From the cell containing the given text, extract its center point as (x, y) coordinate. 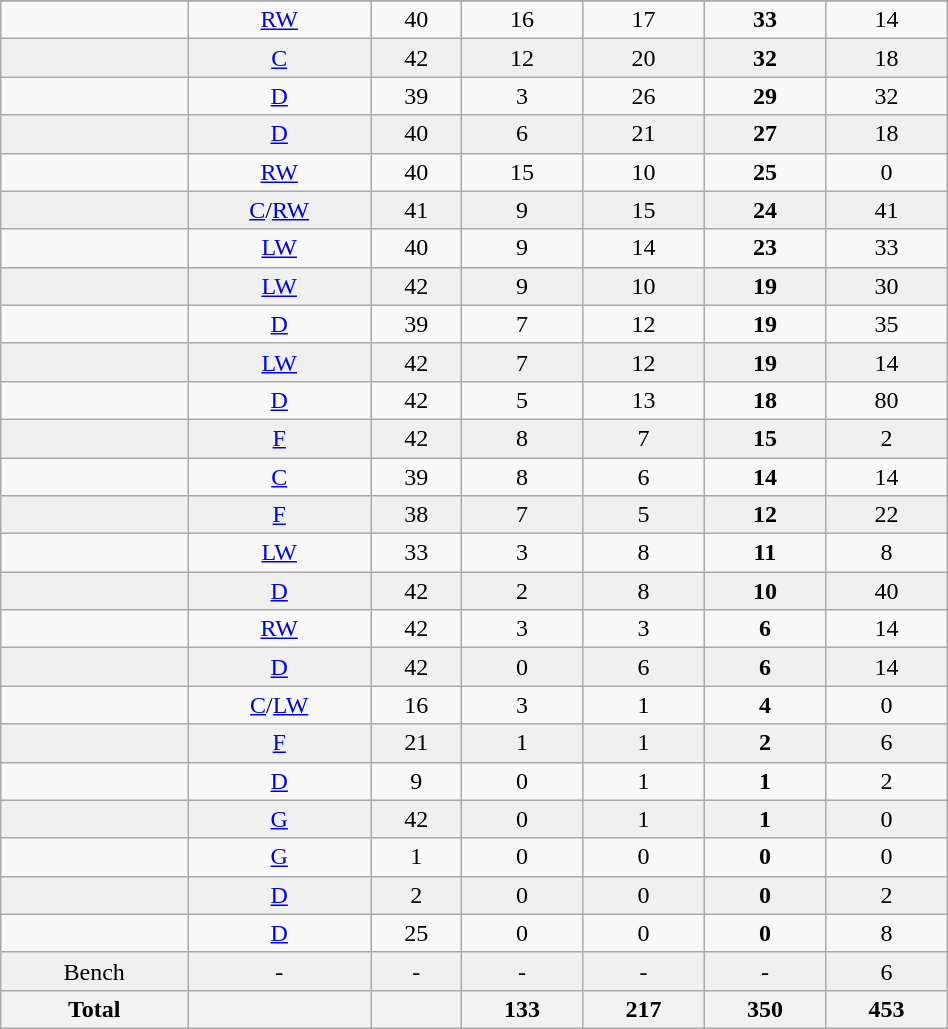
217 (644, 1009)
24 (764, 210)
29 (764, 96)
22 (887, 515)
Total (94, 1009)
27 (764, 134)
453 (887, 1009)
Bench (94, 971)
35 (887, 324)
38 (416, 515)
133 (522, 1009)
4 (764, 705)
C/RW (280, 210)
C/LW (280, 705)
20 (644, 58)
30 (887, 286)
13 (644, 400)
350 (764, 1009)
11 (764, 553)
80 (887, 400)
26 (644, 96)
23 (764, 248)
17 (644, 20)
